For the text-containing cell, return its midpoint in [x, y] coordinate format. 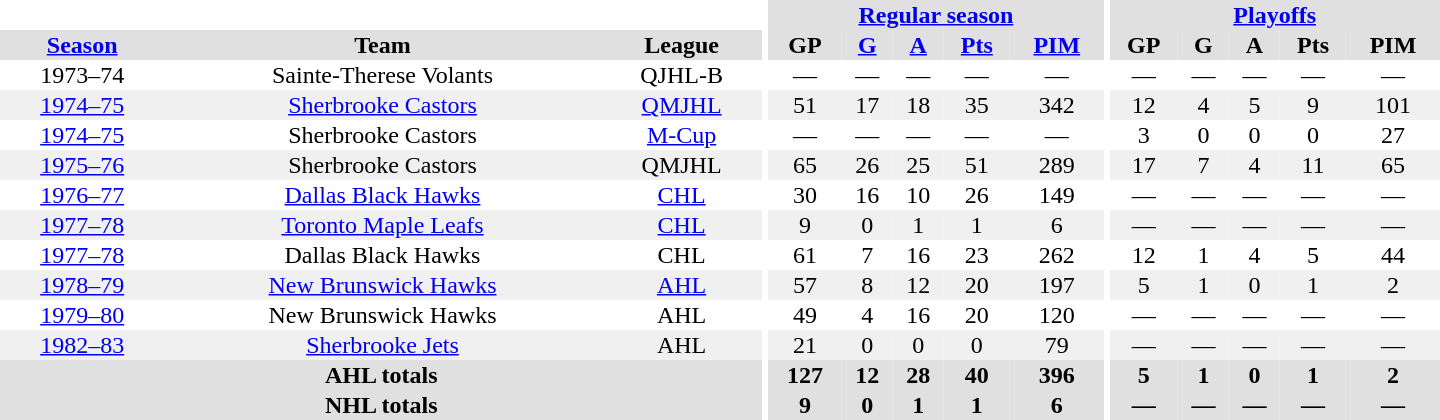
127 [805, 375]
30 [805, 195]
57 [805, 285]
8 [868, 285]
342 [1057, 105]
AHL totals [381, 375]
61 [805, 255]
Playoffs [1274, 15]
44 [1393, 255]
40 [977, 375]
1975–76 [82, 165]
M-Cup [682, 135]
25 [918, 165]
289 [1057, 165]
NHL totals [381, 405]
Regular season [936, 15]
28 [918, 375]
Toronto Maple Leafs [382, 225]
League [682, 45]
79 [1057, 345]
149 [1057, 195]
Season [82, 45]
27 [1393, 135]
23 [977, 255]
1978–79 [82, 285]
11 [1313, 165]
1973–74 [82, 75]
262 [1057, 255]
10 [918, 195]
49 [805, 315]
Sherbrooke Jets [382, 345]
1979–80 [82, 315]
1976–77 [82, 195]
35 [977, 105]
Team [382, 45]
3 [1144, 135]
18 [918, 105]
396 [1057, 375]
1982–83 [82, 345]
21 [805, 345]
101 [1393, 105]
120 [1057, 315]
197 [1057, 285]
Sainte-Therese Volants [382, 75]
QJHL-B [682, 75]
